For the text-containing cell, return its midpoint in [X, Y] coordinate format. 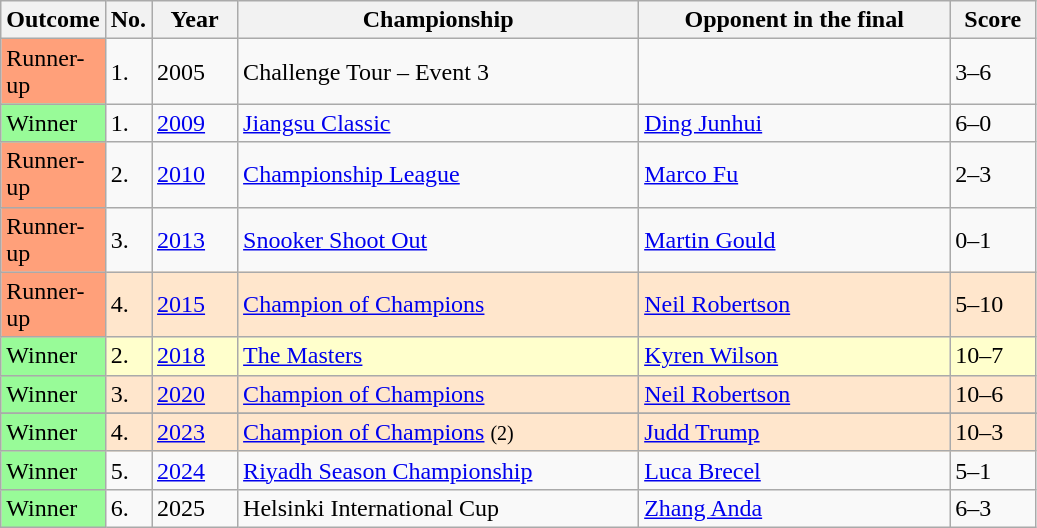
10–6 [993, 394]
2015 [195, 304]
Opponent in the final [794, 20]
2025 [195, 508]
2020 [195, 394]
Score [993, 20]
Martin Gould [794, 240]
2013 [195, 240]
Jiangsu Classic [438, 123]
2009 [195, 123]
Outcome [53, 20]
No. [128, 20]
Judd Trump [794, 432]
Challenge Tour – Event 3 [438, 72]
0–1 [993, 240]
6–3 [993, 508]
Helsinki International Cup [438, 508]
Championship League [438, 174]
Marco Fu [794, 174]
Zhang Anda [794, 508]
10–7 [993, 356]
2–3 [993, 174]
5. [128, 470]
Year [195, 20]
2024 [195, 470]
Snooker Shoot Out [438, 240]
3–6 [993, 72]
5–10 [993, 304]
Luca Brecel [794, 470]
Riyadh Season Championship [438, 470]
2005 [195, 72]
2023 [195, 432]
The Masters [438, 356]
2018 [195, 356]
Ding Junhui [794, 123]
Champion of Champions (2) [438, 432]
6. [128, 508]
6–0 [993, 123]
5–1 [993, 470]
Championship [438, 20]
Kyren Wilson [794, 356]
10–3 [993, 432]
2010 [195, 174]
